Detect which cell encompasses the target text, then output its (X, Y) center coordinate. 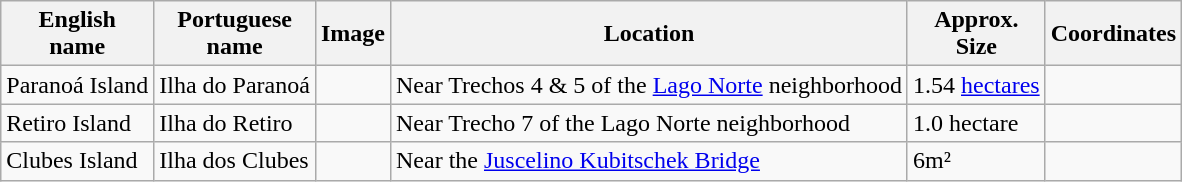
Near Trecho 7 of the Lago Norte neighborhood (648, 123)
Portuguesename (235, 34)
Paranoá Island (78, 85)
Ilha do Paranoá (235, 85)
Ilha do Retiro (235, 123)
Image (352, 34)
Englishname (78, 34)
Location (648, 34)
Ilha dos Clubes (235, 161)
Near Trechos 4 & 5 of the Lago Norte neighborhood (648, 85)
Near the Juscelino Kubitschek Bridge (648, 161)
1.0 hectare (976, 123)
Coordinates (1113, 34)
6m² (976, 161)
Clubes Island (78, 161)
1.54 hectares (976, 85)
Retiro Island (78, 123)
Approx.Size (976, 34)
